Extract the [x, y] coordinate from the center of the cell holding the provided text.  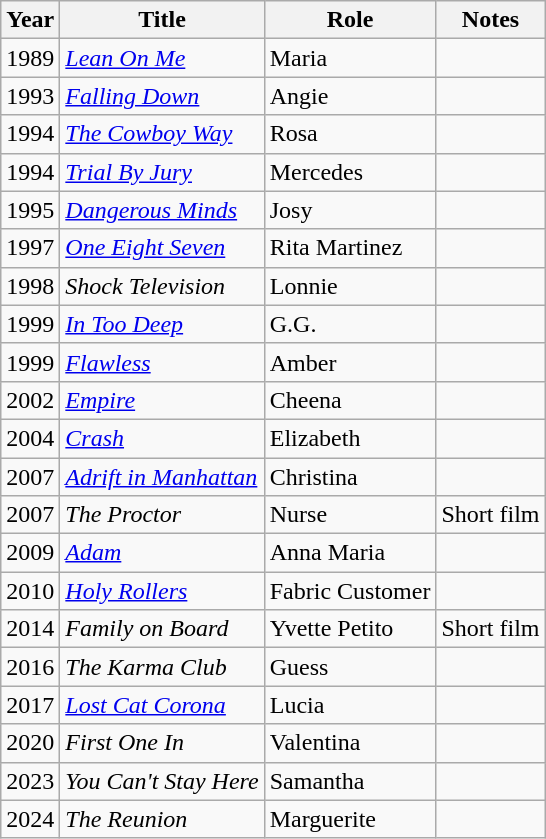
The Reunion [162, 819]
2016 [30, 667]
2004 [30, 438]
Amber [350, 362]
Maria [350, 58]
Elizabeth [350, 438]
Samantha [350, 781]
Notes [490, 20]
Title [162, 20]
2002 [30, 400]
Guess [350, 667]
Valentina [350, 743]
Holy Rollers [162, 591]
Falling Down [162, 96]
Fabric Customer [350, 591]
2010 [30, 591]
Christina [350, 477]
The Karma Club [162, 667]
2020 [30, 743]
Rosa [350, 134]
Lonnie [350, 286]
1989 [30, 58]
In Too Deep [162, 324]
Role [350, 20]
Adam [162, 553]
Crash [162, 438]
You Can't Stay Here [162, 781]
Family on Board [162, 629]
Lucia [350, 705]
Year [30, 20]
Trial By Jury [162, 172]
1993 [30, 96]
1997 [30, 248]
One Eight Seven [162, 248]
Josy [350, 210]
First One In [162, 743]
1998 [30, 286]
Dangerous Minds [162, 210]
Yvette Petito [350, 629]
Cheena [350, 400]
Angie [350, 96]
Empire [162, 400]
The Proctor [162, 515]
2009 [30, 553]
1995 [30, 210]
Flawless [162, 362]
Lean On Me [162, 58]
Mercedes [350, 172]
2024 [30, 819]
2023 [30, 781]
The Cowboy Way [162, 134]
Marguerite [350, 819]
2014 [30, 629]
2017 [30, 705]
Rita Martinez [350, 248]
Anna Maria [350, 553]
Shock Television [162, 286]
Lost Cat Corona [162, 705]
G.G. [350, 324]
Nurse [350, 515]
Adrift in Manhattan [162, 477]
